Return the (X, Y) coordinate for the center point of the cell that contains the specified text.  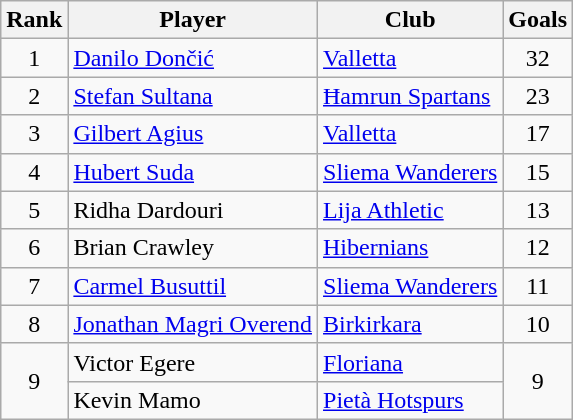
2 (34, 96)
Jonathan Magri Overend (193, 324)
Rank (34, 20)
10 (538, 324)
1 (34, 58)
11 (538, 286)
Lija Athletic (410, 210)
7 (34, 286)
Stefan Sultana (193, 96)
17 (538, 134)
23 (538, 96)
12 (538, 248)
Goals (538, 20)
13 (538, 210)
Victor Egere (193, 362)
Kevin Mamo (193, 400)
Hubert Suda (193, 172)
Player (193, 20)
4 (34, 172)
Hibernians (410, 248)
15 (538, 172)
Ħamrun Spartans (410, 96)
Club (410, 20)
Pietà Hotspurs (410, 400)
Danilo Dončić (193, 58)
Carmel Busuttil (193, 286)
Floriana (410, 362)
Birkirkara (410, 324)
8 (34, 324)
Ridha Dardouri (193, 210)
Gilbert Agius (193, 134)
3 (34, 134)
5 (34, 210)
Brian Crawley (193, 248)
32 (538, 58)
6 (34, 248)
